For the text-containing cell, return its midpoint in [X, Y] coordinate format. 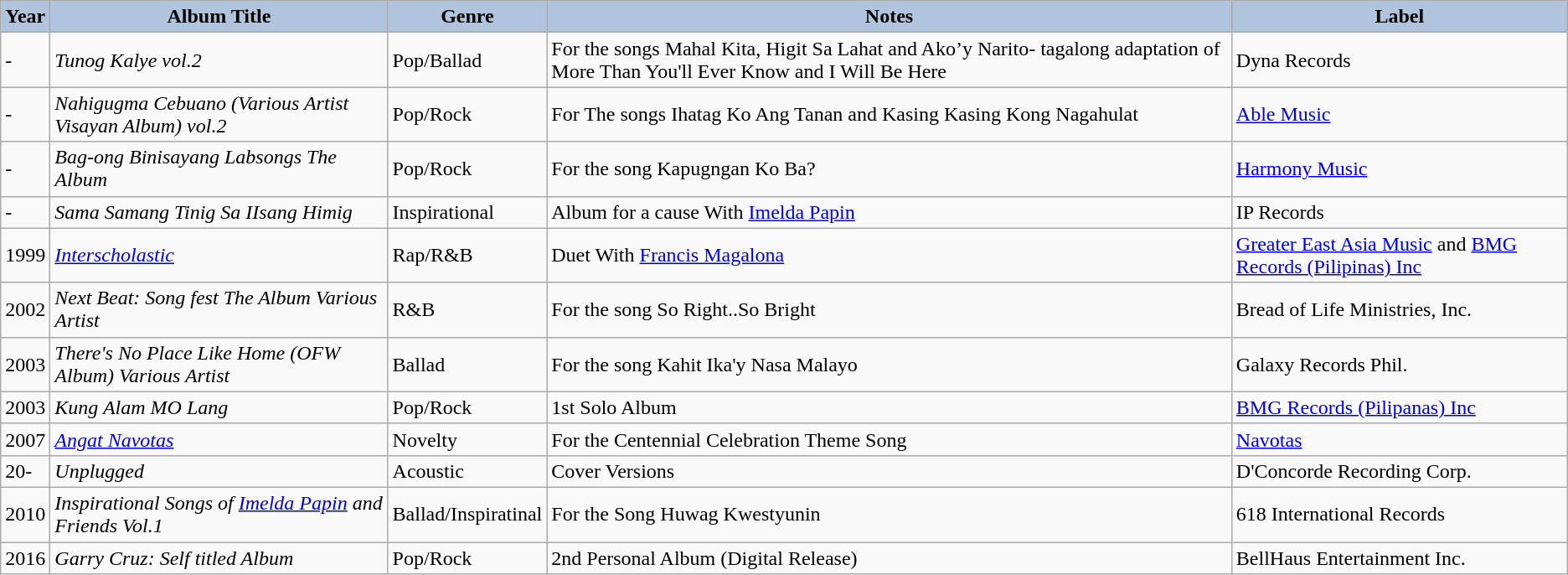
Duet With Francis Magalona [890, 255]
For the Song Huwag Kwestyunin [890, 515]
R&B [467, 310]
Ballad [467, 364]
Notes [890, 17]
Next Beat: Song fest The Album Various Artist [219, 310]
Garry Cruz: Self titled Album [219, 557]
1999 [25, 255]
Greater East Asia Music and BMG Records (Pilipinas) Inc [1399, 255]
D'Concorde Recording Corp. [1399, 471]
For the songs Mahal Kita, Higit Sa Lahat and Ako’y Narito- tagalong adaptation of More Than You'll Ever Know and I Will Be Here [890, 60]
Label [1399, 17]
Angat Navotas [219, 439]
Harmony Music [1399, 169]
Genre [467, 17]
For the song Kapugngan Ko Ba? [890, 169]
For the Centennial Celebration Theme Song [890, 439]
Pop/Ballad [467, 60]
Unplugged [219, 471]
Ballad/Inspiratinal [467, 515]
Sama Samang Tinig Sa IIsang Himig [219, 212]
Tunog Kalye vol.2 [219, 60]
Year [25, 17]
Inspirational Songs of Imelda Papin and Friends Vol.1 [219, 515]
Bread of Life Ministries, Inc. [1399, 310]
Rap/R&B [467, 255]
2016 [25, 557]
Cover Versions [890, 471]
For The songs Ihatag Ko Ang Tanan and Kasing Kasing Kong Nagahulat [890, 114]
For the song So Right..So Bright [890, 310]
2007 [25, 439]
2nd Personal Album (Digital Release) [890, 557]
IP Records [1399, 212]
Album for a cause With Imelda Papin [890, 212]
Kung Alam MO Lang [219, 407]
For the song Kahit Ika'y Nasa Malayo [890, 364]
Able Music [1399, 114]
2010 [25, 515]
2002 [25, 310]
Galaxy Records Phil. [1399, 364]
Bag-ong Binisayang Labsongs The Album [219, 169]
BMG Records (Pilipanas) Inc [1399, 407]
Novelty [467, 439]
Interscholastic [219, 255]
Album Title [219, 17]
BellHaus Entertainment Inc. [1399, 557]
618 International Records [1399, 515]
There's No Place Like Home (OFW Album) Various Artist [219, 364]
Dyna Records [1399, 60]
Nahigugma Cebuano (Various Artist Visayan Album) vol.2 [219, 114]
Inspirational [467, 212]
Acoustic [467, 471]
Navotas [1399, 439]
20- [25, 471]
1st Solo Album [890, 407]
